Locate the cell with the specified text and output its [X, Y] center coordinate. 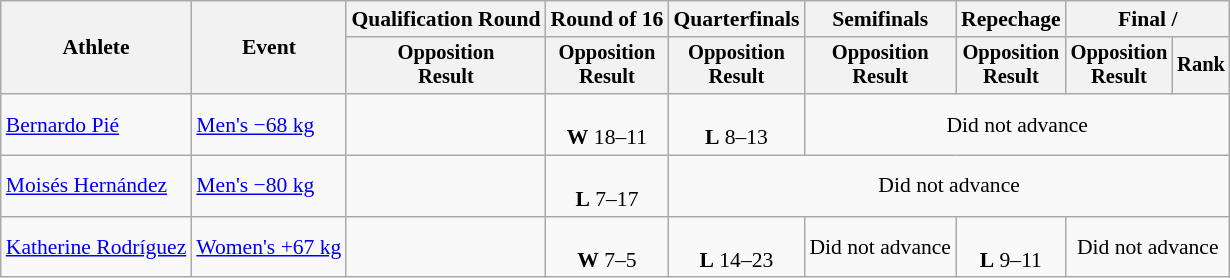
Bernardo Pié [96, 124]
L 7–17 [608, 186]
L 14–23 [736, 248]
Quarterfinals [736, 19]
Katherine Rodríguez [96, 248]
Women's +67 kg [268, 248]
Athlete [96, 48]
Repechage [1011, 19]
Men's −80 kg [268, 186]
Moisés Hernández [96, 186]
Rank [1201, 66]
Event [268, 48]
Qualification Round [446, 19]
W 7–5 [608, 248]
Final / [1148, 19]
W 18–11 [608, 124]
L 9–11 [1011, 248]
Semifinals [880, 19]
Men's −68 kg [268, 124]
Round of 16 [608, 19]
L 8–13 [736, 124]
